Identify which cell holds the provided text, then report its (x, y) central coordinate. 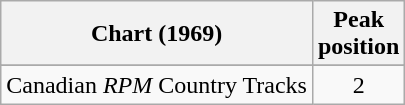
Canadian RPM Country Tracks (157, 85)
Chart (1969) (157, 34)
Peakposition (358, 34)
2 (358, 85)
